Extract the (x, y) coordinate from the center of the cell holding the provided text.  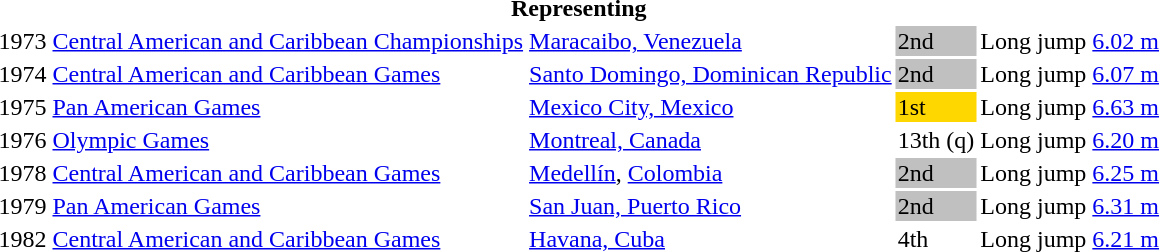
Olympic Games (288, 140)
13th (q) (936, 140)
San Juan, Puerto Rico (711, 206)
Santo Domingo, Dominican Republic (711, 74)
Mexico City, Mexico (711, 107)
Medellín, Colombia (711, 173)
1st (936, 107)
Montreal, Canada (711, 140)
Maracaibo, Venezuela (711, 41)
Central American and Caribbean Championships (288, 41)
